Find where the given text appears and provide that cell's center as (X, Y) coordinate. 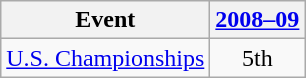
Event (106, 20)
2008–09 (258, 20)
5th (258, 58)
U.S. Championships (106, 58)
